Return the (X, Y) coordinate for the center point of the cell that contains the specified text.  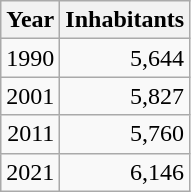
5,827 (125, 96)
5,644 (125, 58)
2011 (30, 134)
2021 (30, 172)
2001 (30, 96)
5,760 (125, 134)
Year (30, 20)
6,146 (125, 172)
1990 (30, 58)
Inhabitants (125, 20)
